Determine the (x, y) coordinate at the center of the cell enclosing the given text.  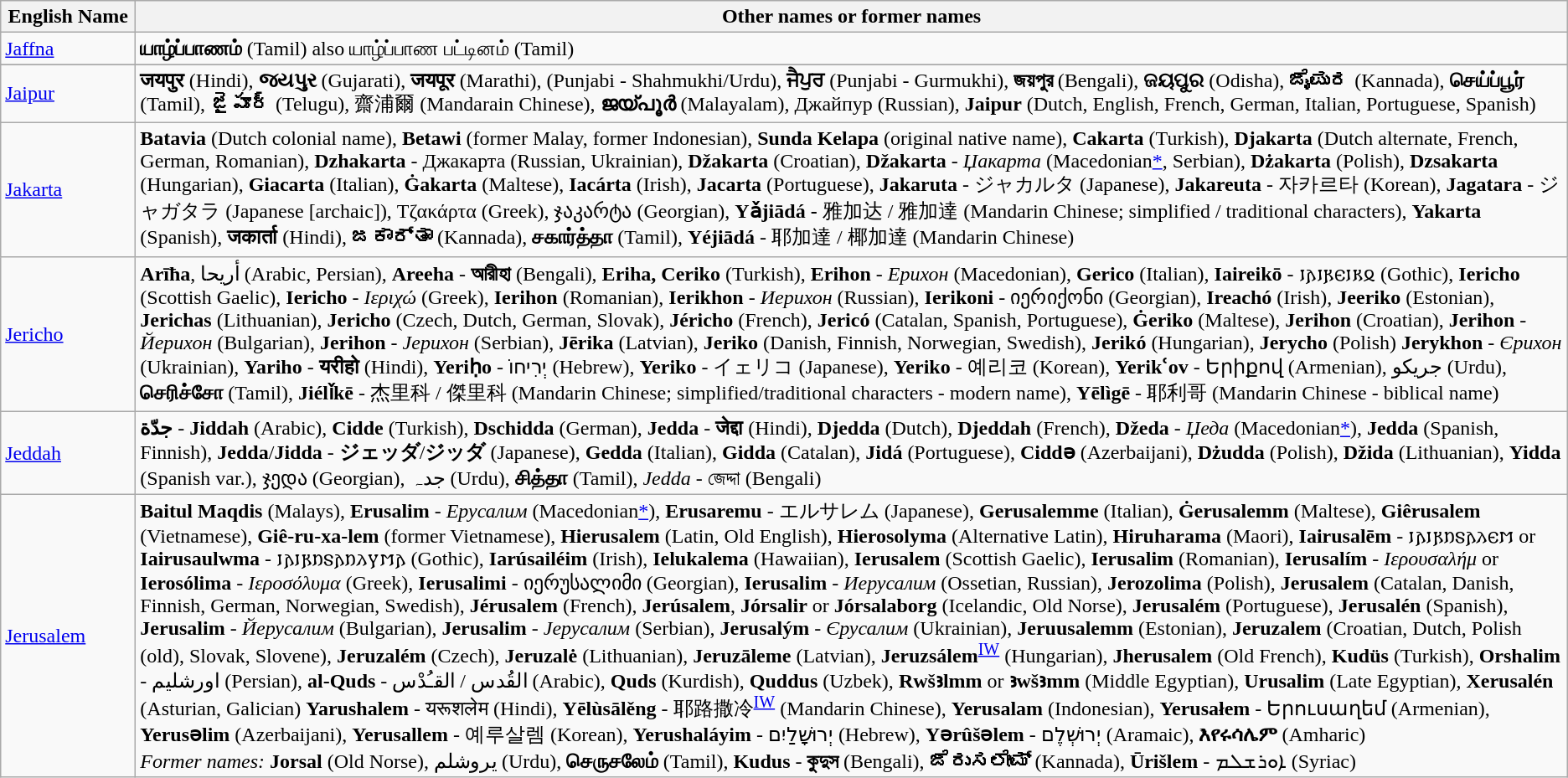
Jericho (69, 333)
Jerusalem (69, 636)
English Name (69, 17)
Jaffna (69, 49)
Jaipur (69, 94)
யாழ்ப்பாணம் (Tamil) also யாழ்ப்பாண பட்டினம் (Tamil) (851, 49)
Jeddah (69, 453)
Jakarta (69, 189)
Other names or former names (851, 17)
